Determine the (X, Y) coordinate at the center of the cell enclosing the given text.  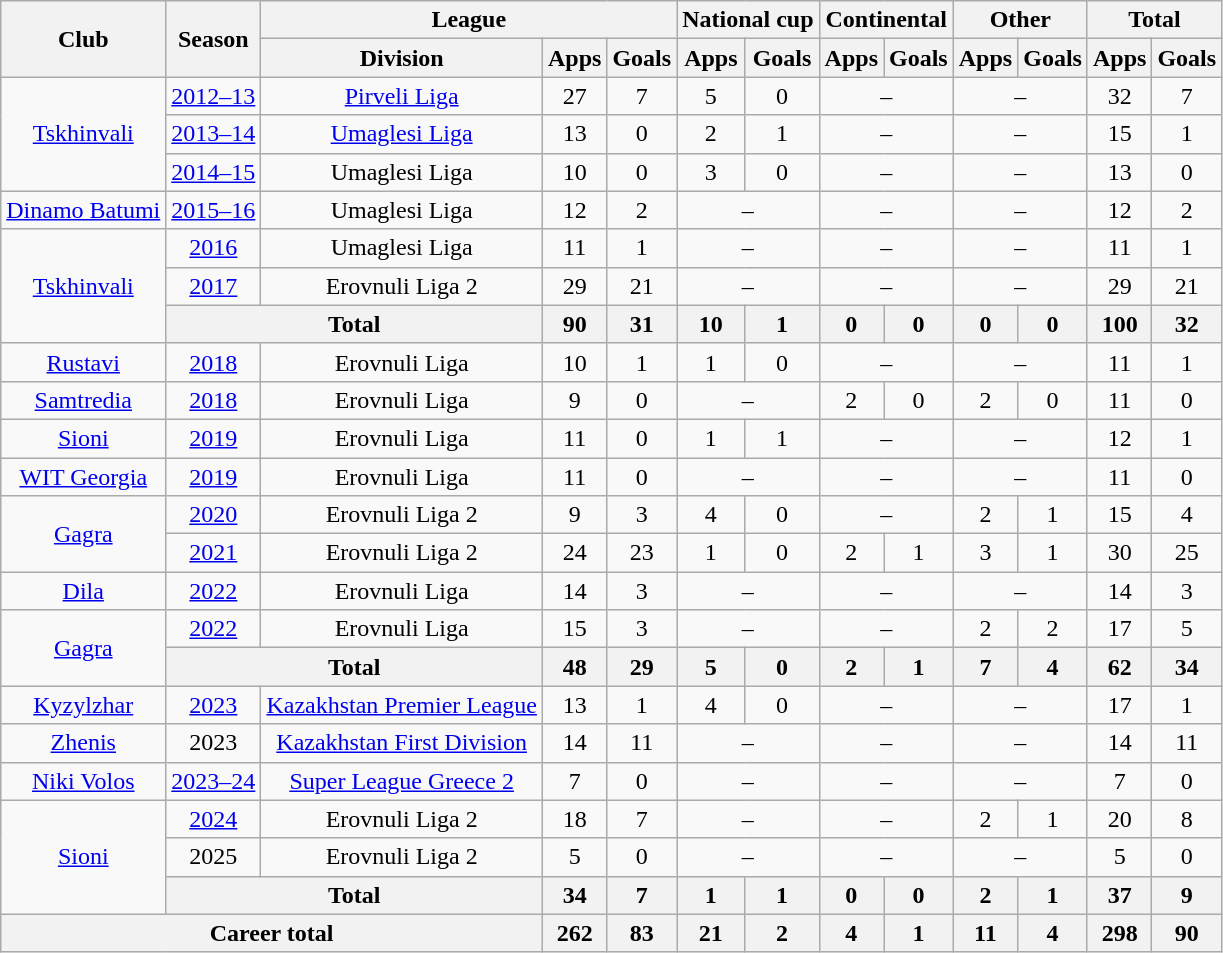
Other (1020, 20)
2025 (214, 857)
48 (574, 667)
2021 (214, 553)
Zhenis (84, 743)
31 (642, 324)
23 (642, 553)
Club (84, 39)
2023–24 (214, 781)
League (469, 20)
2017 (214, 286)
20 (1119, 819)
Kazakhstan First Division (402, 743)
18 (574, 819)
Division (402, 58)
Kyzylzhar (84, 705)
30 (1119, 553)
100 (1119, 324)
24 (574, 553)
83 (642, 933)
WIT Georgia (84, 477)
Dinamo Batumi (84, 210)
National cup (748, 20)
25 (1187, 553)
298 (1119, 933)
Pirveli Liga (402, 96)
Continental (886, 20)
Rustavi (84, 362)
8 (1187, 819)
2016 (214, 248)
2015–16 (214, 210)
27 (574, 96)
Career total (272, 933)
Super League Greece 2 (402, 781)
2012–13 (214, 96)
2020 (214, 515)
62 (1119, 667)
Samtredia (84, 400)
37 (1119, 895)
Kazakhstan Premier League (402, 705)
Season (214, 39)
2024 (214, 819)
2013–14 (214, 134)
Niki Volos (84, 781)
Dila (84, 591)
2014–15 (214, 172)
262 (574, 933)
